Return (x, y) of the center of cell containing provided text 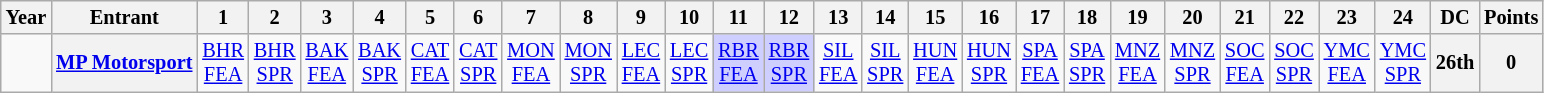
MNZFEA (1138, 63)
12 (789, 17)
7 (530, 17)
MONFEA (530, 63)
HUNFEA (935, 63)
Entrant (124, 17)
24 (1403, 17)
18 (1087, 17)
SOCFEA (1244, 63)
BHRSPR (275, 63)
2 (275, 17)
21 (1244, 17)
3 (326, 17)
23 (1347, 17)
SILFEA (838, 63)
YMCSPR (1403, 63)
13 (838, 17)
BAKSPR (380, 63)
BAKFEA (326, 63)
17 (1040, 17)
BHRFEA (223, 63)
MONSPR (588, 63)
SOCSPR (1294, 63)
10 (689, 17)
6 (478, 17)
26th (1455, 63)
20 (1192, 17)
YMCFEA (1347, 63)
HUNSPR (989, 63)
4 (380, 17)
CATFEA (430, 63)
22 (1294, 17)
LECFEA (641, 63)
19 (1138, 17)
Year (26, 17)
15 (935, 17)
SPAFEA (1040, 63)
LECSPR (689, 63)
RBRSPR (789, 63)
RBRFEA (738, 63)
MNZSPR (1192, 63)
14 (885, 17)
5 (430, 17)
MP Motorsport (124, 63)
CATSPR (478, 63)
SILSPR (885, 63)
16 (989, 17)
9 (641, 17)
11 (738, 17)
SPASPR (1087, 63)
Points (1511, 17)
0 (1511, 63)
DC (1455, 17)
1 (223, 17)
8 (588, 17)
